Pinpoint the cell where the given text exists, returning its [X, Y] midpoint coordinate. 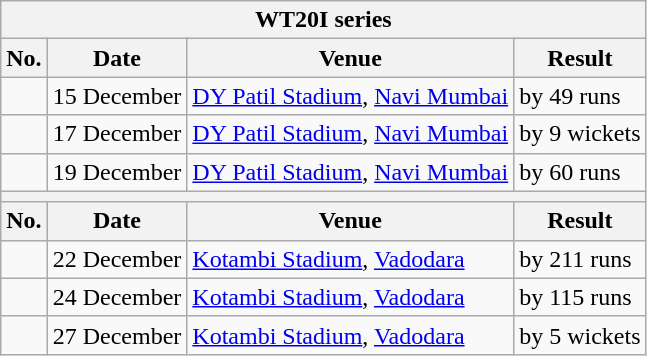
15 December [117, 96]
by 211 runs [580, 259]
by 9 wickets [580, 134]
19 December [117, 172]
22 December [117, 259]
by 5 wickets [580, 335]
by 60 runs [580, 172]
24 December [117, 297]
WT20I series [324, 20]
17 December [117, 134]
27 December [117, 335]
by 115 runs [580, 297]
by 49 runs [580, 96]
